Extract the [X, Y] coordinate from the center of the cell holding the provided text.  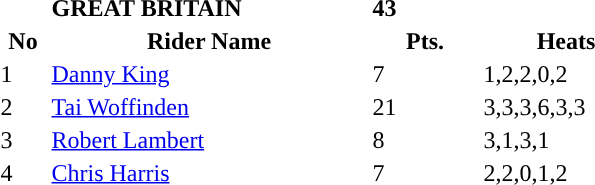
Rider Name [209, 41]
8 [425, 140]
7 [425, 74]
Robert Lambert [209, 140]
Pts. [425, 41]
Tai Woffinden [209, 107]
Danny King [209, 74]
21 [425, 107]
